Search for the cell housing the specified text and yield its [X, Y] center coordinate. 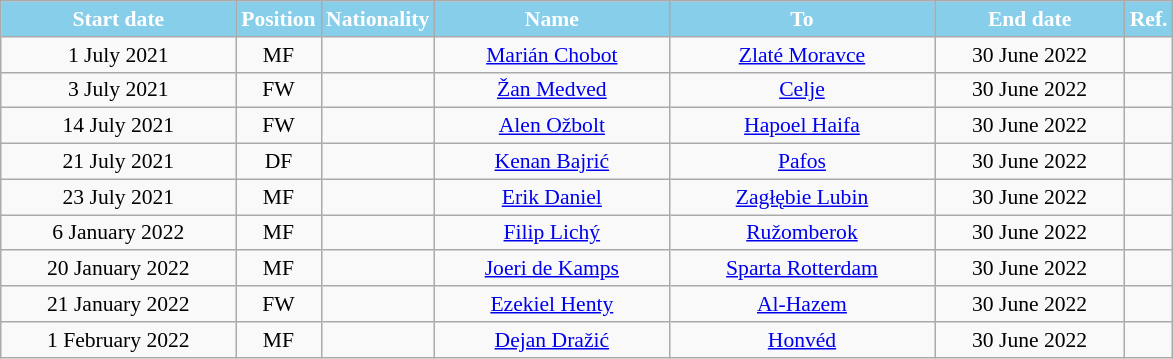
Ružomberok [802, 233]
DF [278, 162]
3 July 2021 [118, 90]
Position [278, 19]
Nationality [378, 19]
Al-Hazem [802, 304]
Hapoel Haifa [802, 126]
Ref. [1149, 19]
20 January 2022 [118, 269]
Erik Daniel [552, 197]
Marián Chobot [552, 55]
Celje [802, 90]
1 July 2021 [118, 55]
Joeri de Kamps [552, 269]
Filip Lichý [552, 233]
6 January 2022 [118, 233]
End date [1030, 19]
Ezekiel Henty [552, 304]
Pafos [802, 162]
14 July 2021 [118, 126]
Zlaté Moravce [802, 55]
Zagłębie Lubin [802, 197]
Alen Ožbolt [552, 126]
21 July 2021 [118, 162]
Honvéd [802, 340]
Dejan Dražić [552, 340]
Sparta Rotterdam [802, 269]
Kenan Bajrić [552, 162]
1 February 2022 [118, 340]
Žan Medved [552, 90]
Name [552, 19]
23 July 2021 [118, 197]
21 January 2022 [118, 304]
Start date [118, 19]
To [802, 19]
